Extract the [X, Y] coordinate from the center of the cell holding the provided text.  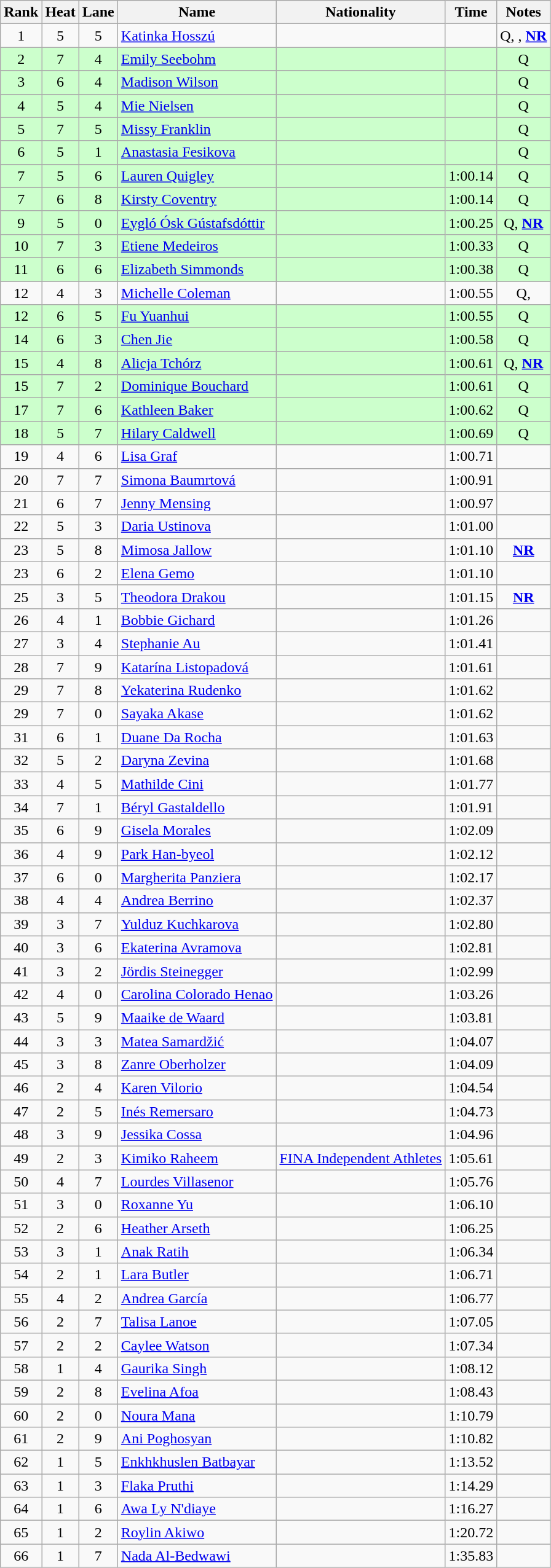
33 [21, 784]
FINA Independent Athletes [360, 1158]
Fu Yuanhui [197, 316]
Jördis Steinegger [197, 971]
Dominique Bouchard [197, 386]
Bobbie Gichard [197, 620]
19 [21, 457]
1:07.05 [471, 1322]
1:06.34 [471, 1252]
Noura Mana [197, 1415]
Etiene Medeiros [197, 246]
1:06.71 [471, 1275]
Michelle Coleman [197, 293]
Time [471, 12]
Maaike de Waard [197, 1017]
59 [21, 1392]
Katinka Hosszú [197, 36]
Elena Gemo [197, 573]
Sayaka Akase [197, 714]
38 [21, 901]
1:04.96 [471, 1135]
1:01.00 [471, 527]
1:02.12 [471, 854]
1:20.72 [471, 1532]
Evelina Afoa [197, 1392]
43 [21, 1017]
Anak Ratih [197, 1252]
Andrea García [197, 1298]
1:08.12 [471, 1368]
1:03.81 [471, 1017]
1:00.62 [471, 410]
22 [21, 527]
1:01.68 [471, 761]
1:04.09 [471, 1065]
1:04.07 [471, 1041]
Daryna Zevina [197, 761]
Nada Al-Bedwawi [197, 1556]
60 [21, 1415]
11 [21, 269]
50 [21, 1182]
61 [21, 1439]
1:01.77 [471, 784]
Stephanie Au [197, 643]
1:01.61 [471, 667]
1:06.77 [471, 1298]
56 [21, 1322]
41 [21, 971]
Lisa Graf [197, 457]
37 [21, 877]
Eygló Ósk Gústafsdóttir [197, 222]
Mie Nielsen [197, 106]
Chen Jie [197, 340]
25 [21, 597]
27 [21, 643]
1:08.43 [471, 1392]
Katarína Listopadová [197, 667]
1:00.91 [471, 480]
1:10.79 [471, 1415]
1:01.91 [471, 807]
46 [21, 1088]
66 [21, 1556]
Margherita Panziera [197, 877]
Yekaterina Rudenko [197, 691]
1:04.54 [471, 1088]
35 [21, 831]
62 [21, 1462]
Park Han-byeol [197, 854]
1:03.26 [471, 994]
57 [21, 1345]
1:00.38 [471, 269]
Lane [98, 12]
1:01.15 [471, 597]
44 [21, 1041]
32 [21, 761]
Inés Remersaro [197, 1111]
Gisela Morales [197, 831]
Ekaterina Avramova [197, 947]
Matea Samardžić [197, 1041]
48 [21, 1135]
65 [21, 1532]
Alicja Tchórz [197, 363]
Rank [21, 12]
Zanre Oberholzer [197, 1065]
1:02.17 [471, 877]
Kathleen Baker [197, 410]
Nationality [360, 12]
Simona Baumrtová [197, 480]
Elizabeth Simmonds [197, 269]
1:07.34 [471, 1345]
1:16.27 [471, 1509]
1:02.37 [471, 901]
Jenny Mensing [197, 503]
Flaka Pruthi [197, 1486]
Kirsty Coventry [197, 199]
1:00.58 [471, 340]
Jessika Cossa [197, 1135]
1:02.81 [471, 947]
Awa Ly N'diaye [197, 1509]
Emily Seebohm [197, 59]
1:14.29 [471, 1486]
1:06.10 [471, 1205]
1:02.99 [471, 971]
1:01.63 [471, 737]
Notes [524, 12]
Missy Franklin [197, 129]
1:10.82 [471, 1439]
1:00.71 [471, 457]
1:35.83 [471, 1556]
17 [21, 410]
Talisa Lanoe [197, 1322]
Ani Poghosyan [197, 1439]
51 [21, 1205]
Mathilde Cini [197, 784]
20 [21, 480]
Roylin Akiwo [197, 1532]
Caylee Watson [197, 1345]
1:00.25 [471, 222]
64 [21, 1509]
Lourdes Villasenor [197, 1182]
1:04.73 [471, 1111]
Duane Da Rocha [197, 737]
1:01.41 [471, 643]
36 [21, 854]
10 [21, 246]
45 [21, 1065]
Heat [60, 12]
49 [21, 1158]
1:00.33 [471, 246]
Yulduz Kuchkarova [197, 924]
Gaurika Singh [197, 1368]
Lauren Quigley [197, 176]
1:06.25 [471, 1228]
Daria Ustinova [197, 527]
52 [21, 1228]
40 [21, 947]
63 [21, 1486]
Mimosa Jallow [197, 550]
Madison Wilson [197, 82]
Béryl Gastaldello [197, 807]
54 [21, 1275]
21 [21, 503]
Q, , NR [524, 36]
53 [21, 1252]
39 [21, 924]
31 [21, 737]
Karen Vilorio [197, 1088]
Lara Butler [197, 1275]
1:13.52 [471, 1462]
1:00.97 [471, 503]
Enkhkhuslen Batbayar [197, 1462]
Theodora Drakou [197, 597]
14 [21, 340]
1:05.61 [471, 1158]
34 [21, 807]
Q, [524, 293]
58 [21, 1368]
1:01.26 [471, 620]
Andrea Berrino [197, 901]
Kimiko Raheem [197, 1158]
18 [21, 433]
1:05.76 [471, 1182]
47 [21, 1111]
42 [21, 994]
Hilary Caldwell [197, 433]
Name [197, 12]
1:00.69 [471, 433]
26 [21, 620]
Heather Arseth [197, 1228]
Anastasia Fesikova [197, 152]
28 [21, 667]
Carolina Colorado Henao [197, 994]
55 [21, 1298]
Roxanne Yu [197, 1205]
1:02.09 [471, 831]
1:02.80 [471, 924]
